Detect which cell encompasses the target text, then output its [X, Y] center coordinate. 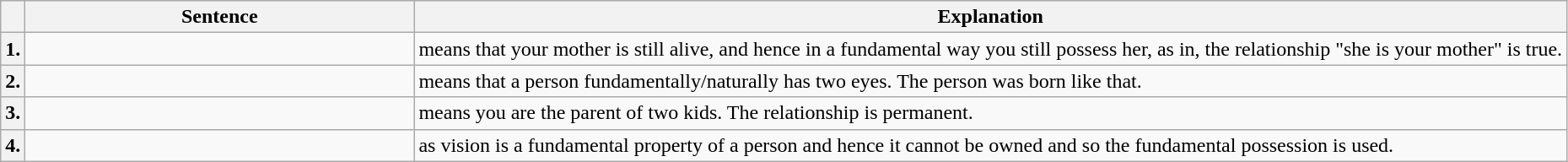
3. [13, 113]
1. [13, 49]
means that a person fundamentally/naturally has two eyes. The person was born like that. [990, 81]
means that your mother is still alive, and hence in a fundamental way you still possess her, as in, the relationship "she is your mother" is true. [990, 49]
as vision is a fundamental property of a person and hence it cannot be owned and so the fundamental possession is used. [990, 145]
means you are the parent of two kids. The relationship is permanent. [990, 113]
Explanation [990, 17]
4. [13, 145]
2. [13, 81]
Sentence [219, 17]
